For the text-containing cell, return its midpoint in [X, Y] coordinate format. 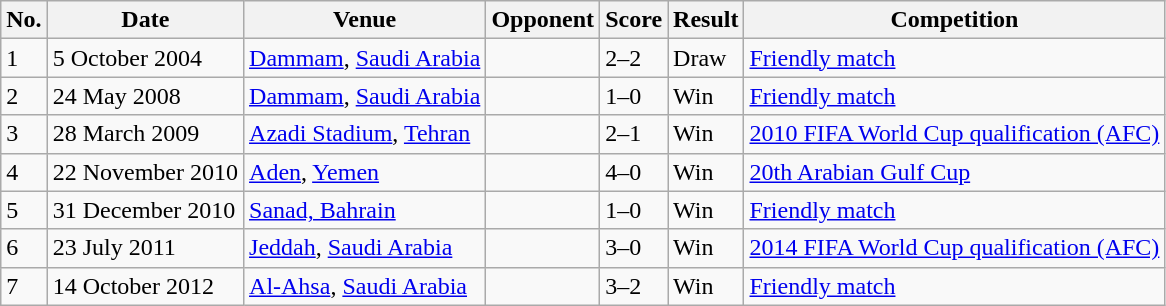
Jeddah, Saudi Arabia [365, 248]
Date [145, 20]
31 December 2010 [145, 210]
1 [24, 58]
Venue [365, 20]
28 March 2009 [145, 134]
Al-Ahsa, Saudi Arabia [365, 286]
2 [24, 96]
3–2 [634, 286]
2–1 [634, 134]
4–0 [634, 172]
Azadi Stadium, Tehran [365, 134]
No. [24, 20]
6 [24, 248]
2–2 [634, 58]
Aden, Yemen [365, 172]
Sanad, Bahrain [365, 210]
23 July 2011 [145, 248]
22 November 2010 [145, 172]
Score [634, 20]
14 October 2012 [145, 286]
Result [706, 20]
7 [24, 286]
2014 FIFA World Cup qualification (AFC) [954, 248]
5 [24, 210]
20th Arabian Gulf Cup [954, 172]
3–0 [634, 248]
2010 FIFA World Cup qualification (AFC) [954, 134]
3 [24, 134]
24 May 2008 [145, 96]
Competition [954, 20]
Draw [706, 58]
Opponent [543, 20]
5 October 2004 [145, 58]
4 [24, 172]
